Search for the cell housing the specified text and yield its [x, y] center coordinate. 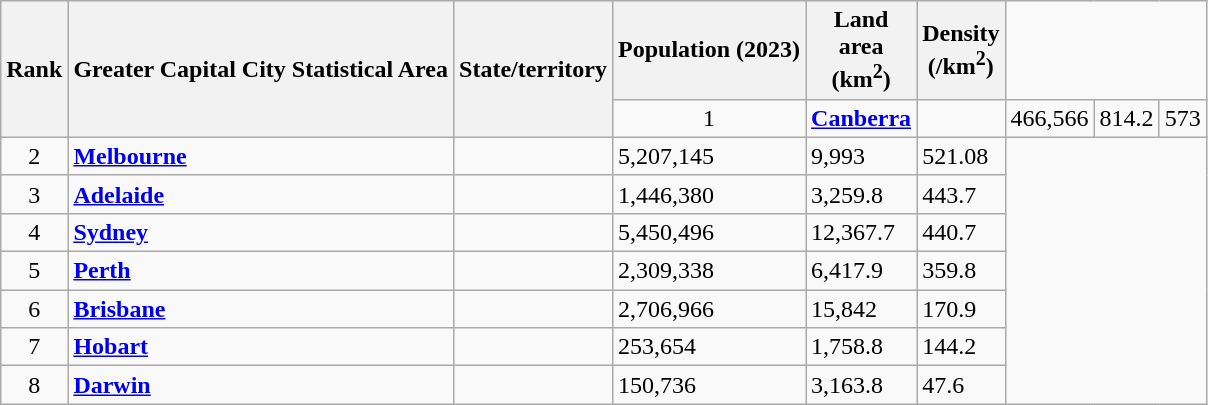
573 [1182, 118]
Hobart [261, 347]
1,446,380 [708, 194]
253,654 [708, 347]
5 [34, 271]
814.2 [1126, 118]
Canberra [862, 118]
Adelaide [261, 194]
3 [34, 194]
Greater Capital City Statistical Area [261, 70]
3,259.8 [862, 194]
Sydney [261, 232]
12,367.7 [862, 232]
Rank [34, 70]
2,309,338 [708, 271]
Population (2023) [708, 50]
47.6 [961, 385]
170.9 [961, 309]
State/territory [534, 70]
4 [34, 232]
6,417.9 [862, 271]
440.7 [961, 232]
359.8 [961, 271]
9,993 [862, 156]
466,566 [1050, 118]
Melbourne [261, 156]
3,163.8 [862, 385]
150,736 [708, 385]
443.7 [961, 194]
Darwin [261, 385]
2 [34, 156]
521.08 [961, 156]
Brisbane [261, 309]
7 [34, 347]
144.2 [961, 347]
6 [34, 309]
2,706,966 [708, 309]
5,450,496 [708, 232]
Density(/km2) [961, 50]
5,207,145 [708, 156]
Perth [261, 271]
1 [708, 118]
15,842 [862, 309]
1,758.8 [862, 347]
Landarea(km2) [862, 50]
8 [34, 385]
